Output the [X, Y] coordinate of the center of the cell containing the given text.  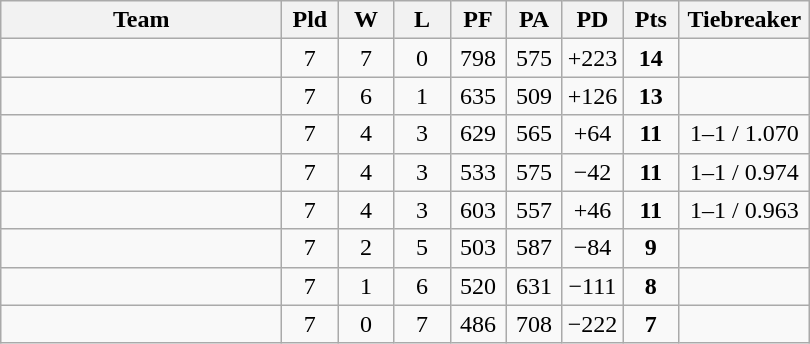
798 [478, 58]
+126 [592, 96]
503 [478, 248]
1–1 / 0.963 [744, 210]
9 [651, 248]
+223 [592, 58]
−111 [592, 286]
565 [534, 134]
509 [534, 96]
L [422, 20]
2 [366, 248]
635 [478, 96]
603 [478, 210]
+64 [592, 134]
557 [534, 210]
8 [651, 286]
−42 [592, 172]
14 [651, 58]
5 [422, 248]
Team [142, 20]
−84 [592, 248]
PA [534, 20]
486 [478, 324]
520 [478, 286]
13 [651, 96]
533 [478, 172]
Pld [310, 20]
PD [592, 20]
631 [534, 286]
Tiebreaker [744, 20]
708 [534, 324]
W [366, 20]
1–1 / 1.070 [744, 134]
−222 [592, 324]
PF [478, 20]
587 [534, 248]
+46 [592, 210]
Pts [651, 20]
629 [478, 134]
1–1 / 0.974 [744, 172]
